Find where the given text appears and provide that cell's center as [X, Y] coordinate. 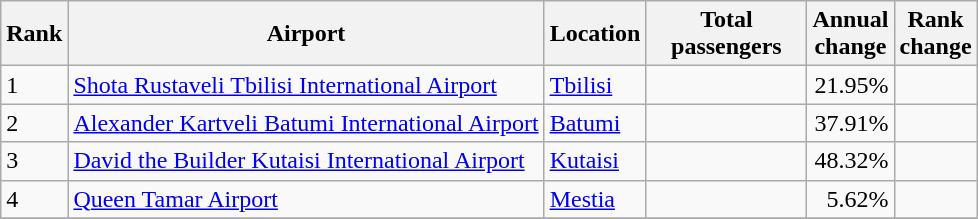
4 [34, 199]
21.95% [850, 85]
Rank [34, 34]
Alexander Kartveli Batumi International Airport [306, 123]
48.32% [850, 161]
Airport [306, 34]
Tbilisi [595, 85]
Annualchange [850, 34]
37.91% [850, 123]
Batumi [595, 123]
Queen Tamar Airport [306, 199]
Location [595, 34]
2 [34, 123]
Totalpassengers [726, 34]
5.62% [850, 199]
Mestia [595, 199]
Kutaisi [595, 161]
Rankchange [936, 34]
Shota Rustaveli Tbilisi International Airport [306, 85]
3 [34, 161]
1 [34, 85]
David the Builder Kutaisi International Airport [306, 161]
